Locate the cell with the specified text and output its [x, y] center coordinate. 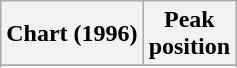
Chart (1996) [72, 34]
Peakposition [189, 34]
